From the cell containing the given text, extract its center point as (x, y) coordinate. 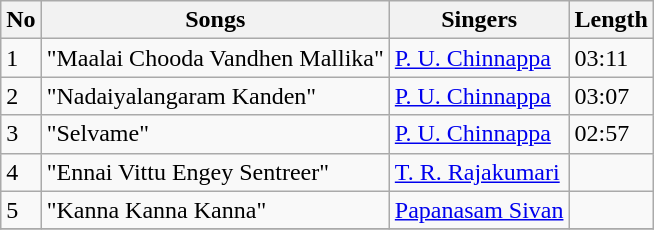
"Maalai Chooda Vandhen Mallika" (215, 58)
No (21, 20)
03:11 (611, 58)
1 (21, 58)
"Kanna Kanna Kanna" (215, 210)
Papanasam Sivan (479, 210)
Length (611, 20)
"Ennai Vittu Engey Sentreer" (215, 172)
T. R. Rajakumari (479, 172)
5 (21, 210)
02:57 (611, 134)
"Nadaiyalangaram Kanden" (215, 96)
2 (21, 96)
Songs (215, 20)
Singers (479, 20)
03:07 (611, 96)
4 (21, 172)
"Selvame" (215, 134)
3 (21, 134)
